Detect which cell encompasses the target text, then output its (x, y) center coordinate. 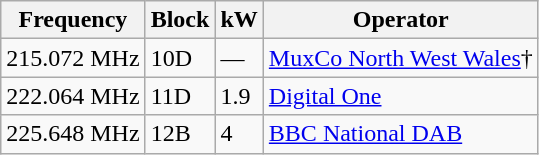
10D (180, 58)
MuxCo North West Wales† (400, 58)
kW (239, 20)
4 (239, 134)
225.648 MHz (73, 134)
Frequency (73, 20)
Digital One (400, 96)
BBC National DAB (400, 134)
— (239, 58)
12B (180, 134)
1.9 (239, 96)
Block (180, 20)
215.072 MHz (73, 58)
222.064 MHz (73, 96)
Operator (400, 20)
11D (180, 96)
